Determine the [x, y] coordinate at the center of the cell enclosing the given text.  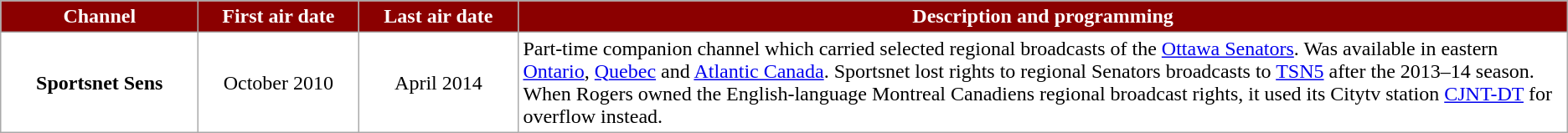
Sportsnet Sens [100, 82]
Last air date [439, 17]
October 2010 [278, 82]
First air date [278, 17]
Channel [100, 17]
April 2014 [439, 82]
Description and programming [1043, 17]
